Determine the [x, y] coordinate at the center of the cell enclosing the given text.  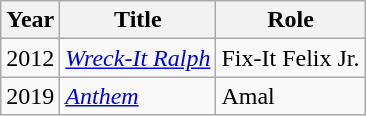
2019 [30, 96]
Amal [290, 96]
Year [30, 20]
2012 [30, 58]
Wreck-It Ralph [138, 58]
Anthem [138, 96]
Title [138, 20]
Role [290, 20]
Fix-It Felix Jr. [290, 58]
